Return (X, Y) of the center of cell containing provided text 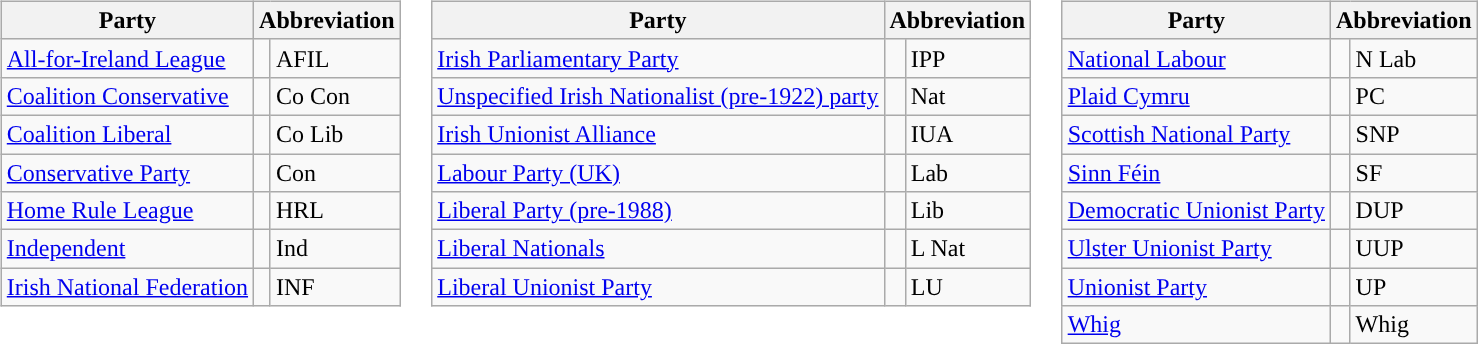
PC (1414, 96)
LU (968, 287)
Ulster Unionist Party (1196, 249)
Conservative Party (127, 173)
Unspecified Irish Nationalist (pre-1922) party (658, 96)
Scottish National Party (1196, 134)
Co Lib (335, 134)
Independent (127, 249)
SF (1414, 173)
Lab (968, 173)
N Lab (1414, 58)
Lib (968, 211)
INF (335, 287)
Home Rule League (127, 211)
UUP (1414, 249)
Liberal Unionist Party (658, 287)
Liberal Party (pre-1988) (658, 211)
Liberal Nationals (658, 249)
Unionist Party (1196, 287)
L Nat (968, 249)
Coalition Liberal (127, 134)
Irish Unionist Alliance (658, 134)
Irish Parliamentary Party (658, 58)
Ind (335, 249)
National Labour (1196, 58)
Sinn Féin (1196, 173)
IUA (968, 134)
Coalition Conservative (127, 96)
Plaid Cymru (1196, 96)
Nat (968, 96)
Democratic Unionist Party (1196, 211)
Co Con (335, 96)
AFIL (335, 58)
DUP (1414, 211)
SNP (1414, 134)
Irish National Federation (127, 287)
HRL (335, 211)
Con (335, 173)
UP (1414, 287)
IPP (968, 58)
Labour Party (UK) (658, 173)
All-for-Ireland League (127, 58)
